Extract the (x, y) coordinate from the center of the cell holding the provided text.  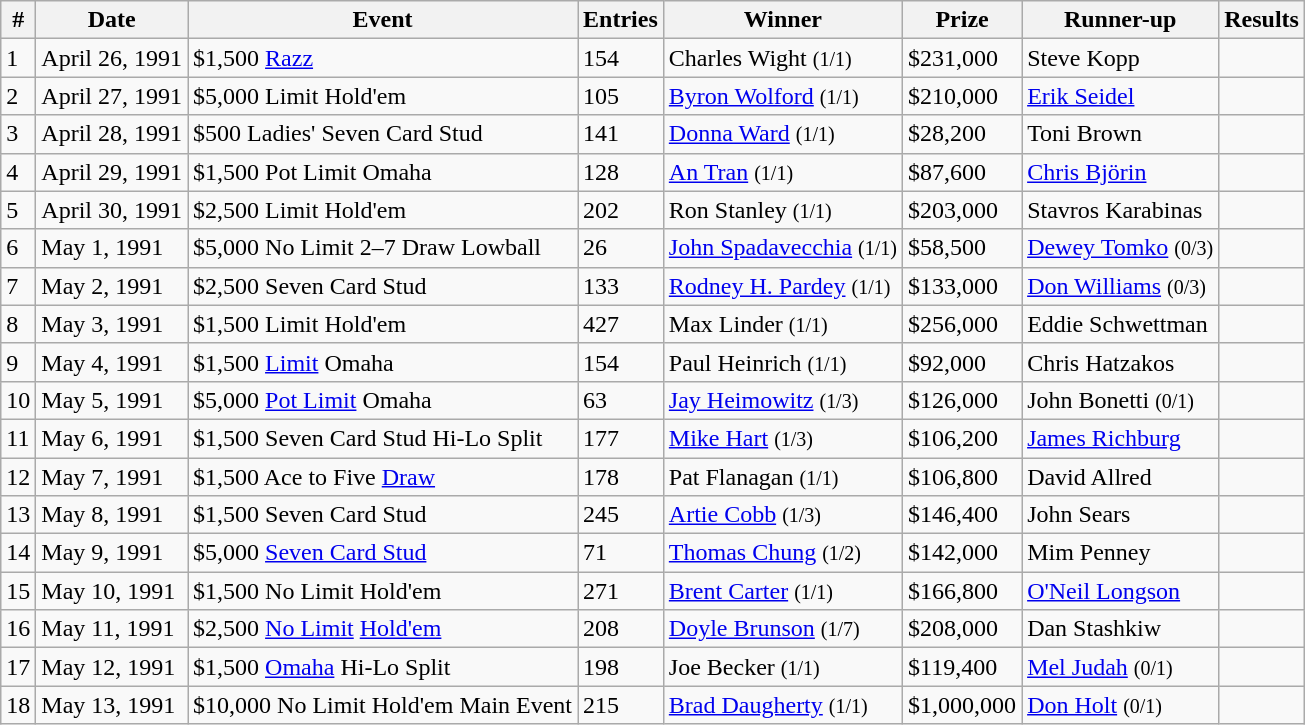
Toni Brown (1120, 134)
John Bonetti (0/1) (1120, 400)
5 (18, 210)
16 (18, 629)
$126,000 (962, 400)
4 (18, 172)
$203,000 (962, 210)
215 (621, 705)
Winner (782, 20)
1 (18, 58)
$1,500 Pot Limit Omaha (383, 172)
$256,000 (962, 324)
11 (18, 438)
$5,000 Limit Hold'em (383, 96)
141 (621, 134)
Results (1262, 20)
$119,400 (962, 667)
John Spadavecchia (1/1) (782, 248)
$1,500 No Limit Hold'em (383, 591)
Byron Wolford (1/1) (782, 96)
Eddie Schwettman (1120, 324)
12 (18, 477)
$166,800 (962, 591)
# (18, 20)
May 4, 1991 (112, 362)
$133,000 (962, 286)
26 (621, 248)
$10,000 No Limit Hold'em Main Event (383, 705)
$2,500 No Limit Hold'em (383, 629)
7 (18, 286)
$231,000 (962, 58)
$142,000 (962, 553)
Erik Seidel (1120, 96)
$5,000 No Limit 2–7 Draw Lowball (383, 248)
Paul Heinrich (1/1) (782, 362)
13 (18, 515)
Chris Hatzakos (1120, 362)
April 27, 1991 (112, 96)
Dewey Tomko (0/3) (1120, 248)
April 29, 1991 (112, 172)
Date (112, 20)
$1,500 Seven Card Stud (383, 515)
Brad Daugherty (1/1) (782, 705)
Stavros Karabinas (1120, 210)
Event (383, 20)
17 (18, 667)
April 30, 1991 (112, 210)
Pat Flanagan (1/1) (782, 477)
May 13, 1991 (112, 705)
May 11, 1991 (112, 629)
An Tran (1/1) (782, 172)
202 (621, 210)
Prize (962, 20)
Dan Stashkiw (1120, 629)
$106,800 (962, 477)
April 26, 1991 (112, 58)
May 12, 1991 (112, 667)
May 2, 1991 (112, 286)
Entries (621, 20)
10 (18, 400)
Mim Penney (1120, 553)
18 (18, 705)
Rodney H. Pardey (1/1) (782, 286)
$2,500 Seven Card Stud (383, 286)
David Allred (1120, 477)
3 (18, 134)
105 (621, 96)
Jay Heimowitz (1/3) (782, 400)
271 (621, 591)
$1,500 Limit Omaha (383, 362)
Mike Hart (1/3) (782, 438)
$208,000 (962, 629)
Artie Cobb (1/3) (782, 515)
Brent Carter (1/1) (782, 591)
May 10, 1991 (112, 591)
May 7, 1991 (112, 477)
$1,000,000 (962, 705)
177 (621, 438)
$106,200 (962, 438)
Doyle Brunson (1/7) (782, 629)
$1,500 Omaha Hi-Lo Split (383, 667)
James Richburg (1120, 438)
May 8, 1991 (112, 515)
9 (18, 362)
Chris Björin (1120, 172)
14 (18, 553)
$28,200 (962, 134)
April 28, 1991 (112, 134)
Joe Becker (1/1) (782, 667)
208 (621, 629)
$146,400 (962, 515)
Runner-up (1120, 20)
$92,000 (962, 362)
$87,600 (962, 172)
Max Linder (1/1) (782, 324)
$210,000 (962, 96)
8 (18, 324)
63 (621, 400)
Mel Judah (0/1) (1120, 667)
71 (621, 553)
$1,500 Ace to Five Draw (383, 477)
May 9, 1991 (112, 553)
Don Holt (0/1) (1120, 705)
Charles Wight (1/1) (782, 58)
$1,500 Limit Hold'em (383, 324)
Thomas Chung (1/2) (782, 553)
Don Williams (0/3) (1120, 286)
198 (621, 667)
$1,500 Seven Card Stud Hi-Lo Split (383, 438)
$58,500 (962, 248)
245 (621, 515)
John Sears (1120, 515)
178 (621, 477)
May 3, 1991 (112, 324)
133 (621, 286)
6 (18, 248)
O'Neil Longson (1120, 591)
128 (621, 172)
$5,000 Pot Limit Omaha (383, 400)
$500 Ladies' Seven Card Stud (383, 134)
2 (18, 96)
$1,500 Razz (383, 58)
427 (621, 324)
$2,500 Limit Hold'em (383, 210)
May 1, 1991 (112, 248)
Donna Ward (1/1) (782, 134)
15 (18, 591)
May 5, 1991 (112, 400)
Ron Stanley (1/1) (782, 210)
Steve Kopp (1120, 58)
$5,000 Seven Card Stud (383, 553)
May 6, 1991 (112, 438)
